Locate the cell with the specified text and output its (x, y) center coordinate. 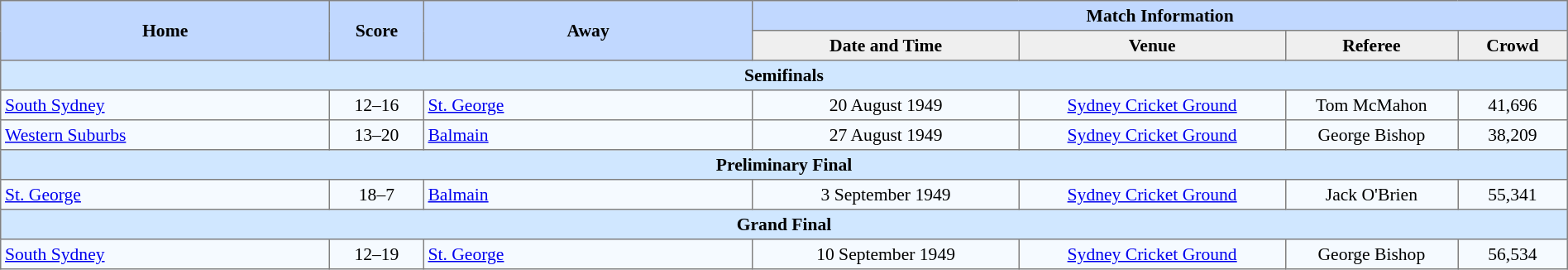
Home (165, 31)
Match Information (1159, 16)
Away (588, 31)
38,209 (1513, 135)
55,341 (1513, 195)
10 September 1949 (886, 254)
Tom McMahon (1371, 105)
41,696 (1513, 105)
Jack O'Brien (1371, 195)
Crowd (1513, 46)
12–19 (377, 254)
Referee (1371, 46)
Semifinals (784, 75)
Score (377, 31)
3 September 1949 (886, 195)
Preliminary Final (784, 165)
18–7 (377, 195)
Date and Time (886, 46)
56,534 (1513, 254)
Venue (1152, 46)
12–16 (377, 105)
27 August 1949 (886, 135)
20 August 1949 (886, 105)
13–20 (377, 135)
Western Suburbs (165, 135)
Grand Final (784, 224)
